Scan for the cell matching the given text and deliver its [X, Y] coordinate at center. 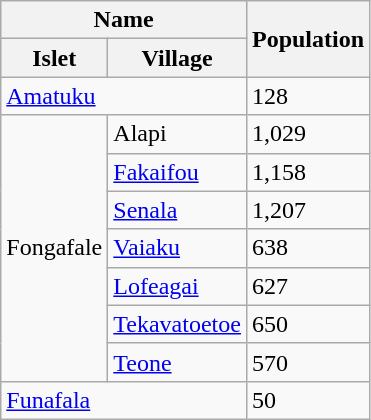
Tekavatoetoe [178, 324]
Islet [54, 58]
Population [308, 39]
128 [308, 96]
Lofeagai [178, 286]
1,207 [308, 210]
627 [308, 286]
570 [308, 362]
Vaiaku [178, 248]
638 [308, 248]
Senala [178, 210]
Village [178, 58]
Fongafale [54, 248]
Funafala [124, 400]
Name [124, 20]
1,029 [308, 134]
Alapi [178, 134]
Teone [178, 362]
1,158 [308, 172]
Amatuku [124, 96]
50 [308, 400]
Fakaifou [178, 172]
650 [308, 324]
